Determine the (X, Y) coordinate at the center of the cell enclosing the given text.  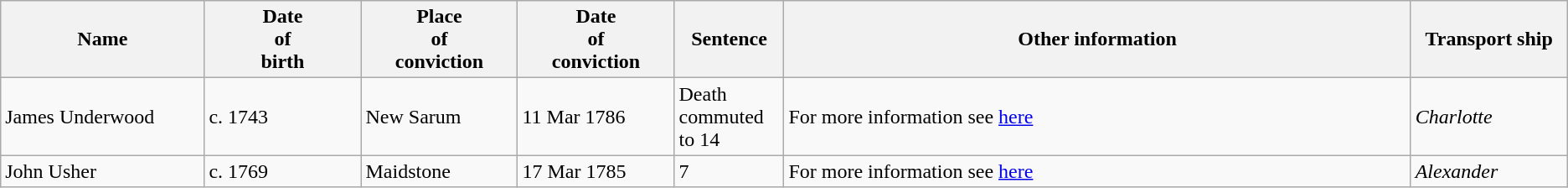
c. 1769 (283, 171)
Dateofconviction (596, 39)
7 (729, 171)
Dateofbirth (283, 39)
John Usher (102, 171)
James Underwood (102, 117)
Transport ship (1489, 39)
New Sarum (439, 117)
Alexander (1489, 171)
Other information (1097, 39)
17 Mar 1785 (596, 171)
Sentence (729, 39)
Death commuted to 14 (729, 117)
Placeofconviction (439, 39)
11 Mar 1786 (596, 117)
Name (102, 39)
Maidstone (439, 171)
c. 1743 (283, 117)
Charlotte (1489, 117)
